From the cell containing the given text, extract its center point as [x, y] coordinate. 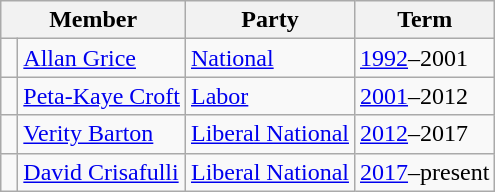
2012–2017 [424, 134]
National [270, 58]
2017–present [424, 172]
Peta-Kaye Croft [102, 96]
Party [270, 20]
2001–2012 [424, 96]
Verity Barton [102, 134]
1992–2001 [424, 58]
Term [424, 20]
David Crisafulli [102, 172]
Labor [270, 96]
Member [94, 20]
Allan Grice [102, 58]
